Find where the given text appears and provide that cell's center as (X, Y) coordinate. 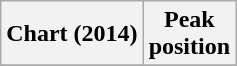
Chart (2014) (72, 34)
Peakposition (189, 34)
